Extract the [X, Y] coordinate from the center of the cell holding the provided text.  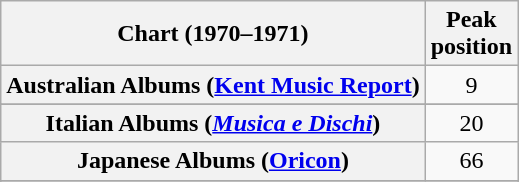
Chart (1970–1971) [213, 34]
9 [471, 85]
Peakposition [471, 34]
20 [471, 123]
Japanese Albums (Oricon) [213, 161]
Italian Albums (Musica e Dischi) [213, 123]
Australian Albums (Kent Music Report) [213, 85]
66 [471, 161]
